Scan for the cell matching the given text and deliver its [X, Y] coordinate at center. 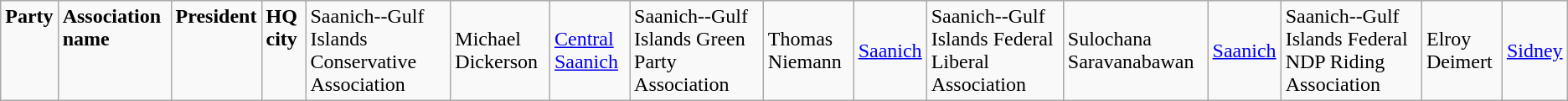
Michael Dickerson [501, 50]
Central Saanich [590, 50]
Sulochana Saravanabawan [1136, 50]
Saanich--Gulf Islands Federal Liberal Association [995, 50]
Elroy Deimert [1462, 50]
HQ city [283, 50]
Sidney [1534, 50]
Thomas Niemann [808, 50]
President [216, 50]
Saanich--Gulf Islands Federal NDP Riding Association [1351, 50]
Association name [114, 50]
Party [29, 50]
Saanich--Gulf Islands Green Party Association [697, 50]
Saanich--Gulf Islands Conservative Association [379, 50]
